Return (x, y) of the center of cell containing provided text 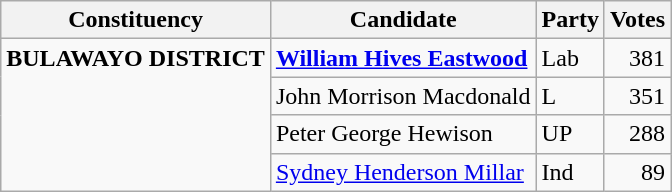
BULAWAYO DISTRICT (136, 115)
351 (637, 96)
Constituency (136, 20)
Party (570, 20)
L (570, 96)
Ind (570, 172)
UP (570, 134)
Votes (637, 20)
Candidate (403, 20)
Lab (570, 58)
William Hives Eastwood (403, 58)
Peter George Hewison (403, 134)
89 (637, 172)
381 (637, 58)
288 (637, 134)
Sydney Henderson Millar (403, 172)
John Morrison Macdonald (403, 96)
